Capture the cell that displays the provided text and extract its (x, y) central coordinate. 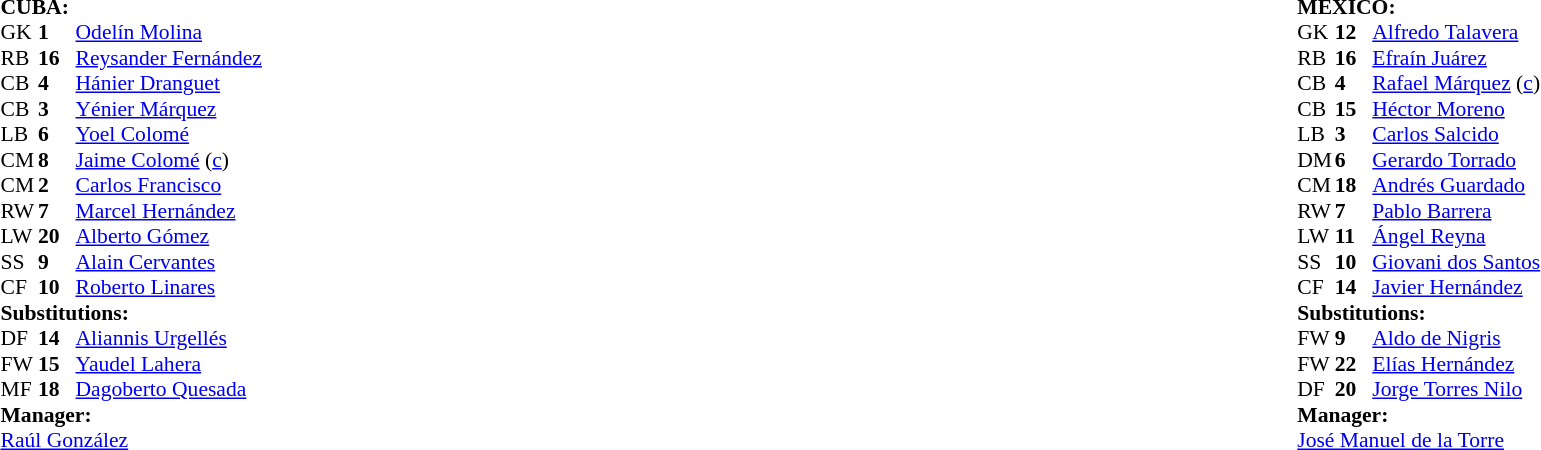
12 (1354, 33)
Marcel Hernández (169, 211)
Elías Hernández (1456, 364)
11 (1354, 237)
Javier Hernández (1456, 287)
Yaudel Lahera (169, 364)
1 (57, 33)
Efraín Juárez (1456, 58)
22 (1354, 364)
Carlos Salcido (1456, 135)
Ángel Reyna (1456, 237)
Alberto Gómez (169, 237)
Carlos Francisco (169, 185)
Jorge Torres Nilo (1456, 389)
Alain Cervantes (169, 262)
Reysander Fernández (169, 58)
Gerardo Torrado (1456, 160)
MF (19, 389)
Jaime Colomé (c) (169, 160)
2 (57, 185)
Yénier Márquez (169, 109)
Roberto Linares (169, 287)
Pablo Barrera (1456, 211)
Alfredo Talavera (1456, 33)
Aliannis Urgellés (169, 339)
Giovani dos Santos (1456, 262)
Rafael Márquez (c) (1456, 83)
Yoel Colomé (169, 135)
Andrés Guardado (1456, 185)
Hánier Dranguet (169, 83)
Aldo de Nigris (1456, 339)
8 (57, 160)
Héctor Moreno (1456, 109)
Dagoberto Quesada (169, 389)
DM (1316, 160)
Odelín Molina (169, 33)
